Return the [x, y] coordinate for the center point of the cell that contains the specified text.  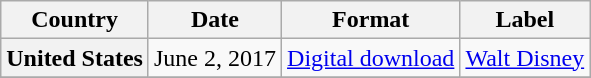
Country [75, 20]
Digital download [371, 58]
Format [371, 20]
Label [525, 20]
United States [75, 58]
Date [214, 20]
Walt Disney [525, 58]
June 2, 2017 [214, 58]
